Find where the given text appears and provide that cell's center as [X, Y] coordinate. 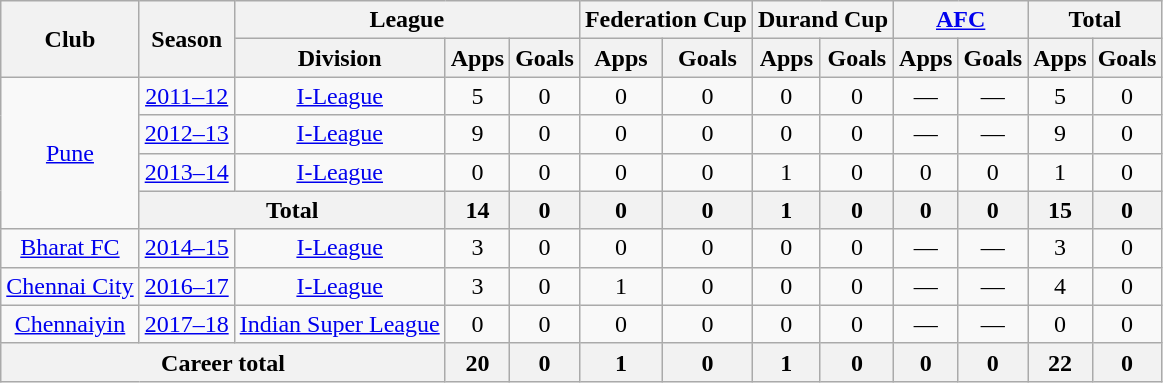
4 [1060, 286]
2017–18 [186, 324]
Division [340, 58]
Season [186, 39]
2014–15 [186, 248]
14 [477, 210]
2013–14 [186, 172]
League [406, 20]
20 [477, 362]
AFC [961, 20]
Pune [70, 153]
2011–12 [186, 96]
22 [1060, 362]
Indian Super League [340, 324]
Chennaiyin [70, 324]
2016–17 [186, 286]
Club [70, 39]
Career total [223, 362]
Durand Cup [822, 20]
15 [1060, 210]
Chennai City [70, 286]
Bharat FC [70, 248]
2012–13 [186, 134]
Federation Cup [666, 20]
